Extract the [x, y] coordinate from the center of the cell holding the provided text.  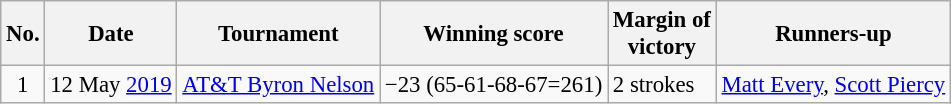
1 [23, 85]
Runners-up [833, 34]
Tournament [278, 34]
Margin ofvictory [662, 34]
No. [23, 34]
Matt Every, Scott Piercy [833, 85]
2 strokes [662, 85]
Date [111, 34]
Winning score [494, 34]
AT&T Byron Nelson [278, 85]
−23 (65-61-68-67=261) [494, 85]
12 May 2019 [111, 85]
